Capture the cell that displays the provided text and extract its (x, y) central coordinate. 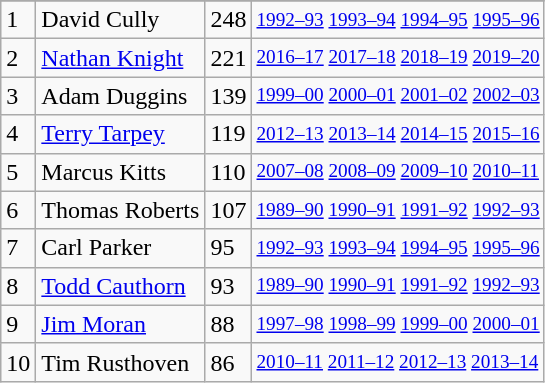
Carl Parker (120, 248)
139 (228, 96)
Tim Rusthoven (120, 362)
2012–13 2013–14 2014–15 2015–16 (398, 134)
95 (228, 248)
2007–08 2008–09 2009–10 2010–11 (398, 172)
86 (228, 362)
3 (18, 96)
248 (228, 20)
221 (228, 58)
Nathan Knight (120, 58)
Thomas Roberts (120, 210)
2 (18, 58)
Todd Cauthorn (120, 286)
Adam Duggins (120, 96)
David Cully (120, 20)
4 (18, 134)
Marcus Kitts (120, 172)
5 (18, 172)
Terry Tarpey (120, 134)
8 (18, 286)
1 (18, 20)
93 (228, 286)
7 (18, 248)
119 (228, 134)
110 (228, 172)
2016–17 2017–18 2018–19 2019–20 (398, 58)
1999–00 2000–01 2001–02 2002–03 (398, 96)
Jim Moran (120, 324)
1997–98 1998–99 1999–00 2000–01 (398, 324)
107 (228, 210)
88 (228, 324)
10 (18, 362)
6 (18, 210)
9 (18, 324)
2010–11 2011–12 2012–13 2013–14 (398, 362)
